Scan for the cell matching the given text and deliver its [x, y] coordinate at center. 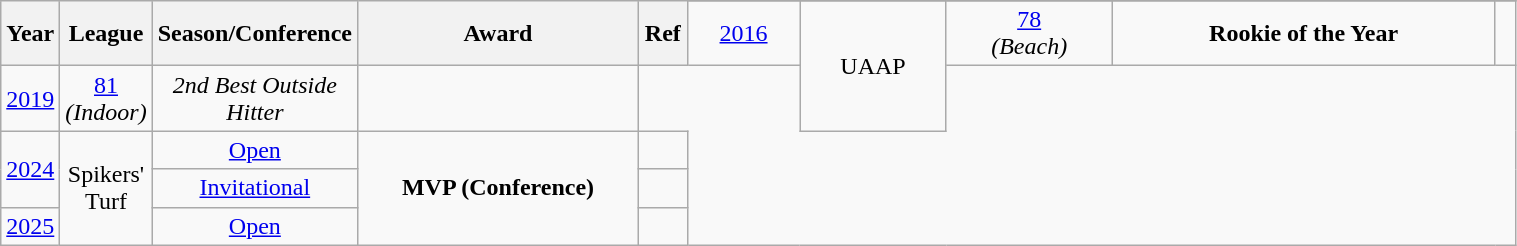
81 (Indoor) [106, 98]
Rookie of the Year [1304, 34]
2nd Best Outside Hitter [254, 98]
78 (Beach) [1029, 34]
Spikers' Turf [106, 188]
MVP (Conference) [498, 188]
Ref [664, 34]
Award [498, 34]
2019 [30, 98]
Year [30, 34]
2025 [30, 226]
League [106, 34]
UAAP [873, 66]
2016 [744, 34]
2024 [30, 169]
Season/Conference [254, 34]
Invitational [254, 188]
